Provide the (x, y) coordinate of the cell's center where the given text is located.  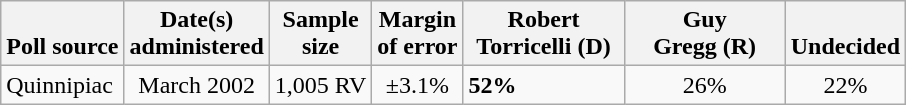
RobertTorricelli (D) (544, 34)
GuyGregg (R) (704, 34)
March 2002 (196, 85)
Marginof error (418, 34)
Date(s)administered (196, 34)
Samplesize (320, 34)
1,005 RV (320, 85)
Quinnipiac (62, 85)
52% (544, 85)
26% (704, 85)
±3.1% (418, 85)
Undecided (845, 34)
Poll source (62, 34)
22% (845, 85)
